Capture the cell that displays the provided text and extract its (X, Y) central coordinate. 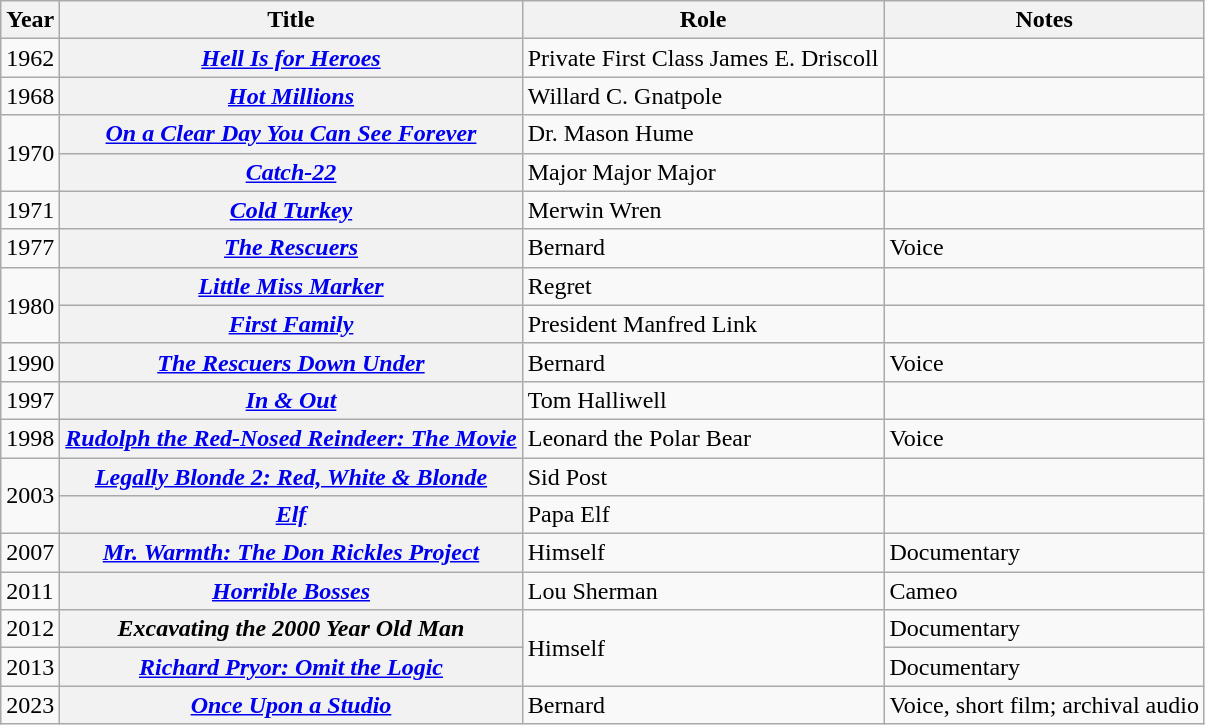
2003 (30, 496)
Voice, short film; archival audio (1044, 705)
On a Clear Day You Can See Forever (291, 134)
Willard C. Gnatpole (703, 96)
President Manfred Link (703, 324)
2007 (30, 553)
1962 (30, 58)
1998 (30, 438)
In & Out (291, 400)
Rudolph the Red-Nosed Reindeer: The Movie (291, 438)
Hot Millions (291, 96)
Hell Is for Heroes (291, 58)
Once Upon a Studio (291, 705)
Cameo (1044, 591)
2011 (30, 591)
1968 (30, 96)
Notes (1044, 20)
Major Major Major (703, 172)
1970 (30, 153)
Horrible Bosses (291, 591)
Leonard the Polar Bear (703, 438)
2013 (30, 667)
1997 (30, 400)
Papa Elf (703, 515)
1971 (30, 210)
Year (30, 20)
Little Miss Marker (291, 286)
Cold Turkey (291, 210)
2023 (30, 705)
Merwin Wren (703, 210)
Richard Pryor: Omit the Logic (291, 667)
Sid Post (703, 477)
Tom Halliwell (703, 400)
Elf (291, 515)
1990 (30, 362)
Excavating the 2000 Year Old Man (291, 629)
Lou Sherman (703, 591)
2012 (30, 629)
1977 (30, 248)
Regret (703, 286)
1980 (30, 305)
Role (703, 20)
First Family (291, 324)
Dr. Mason Hume (703, 134)
Title (291, 20)
Legally Blonde 2: Red, White & Blonde (291, 477)
Mr. Warmth: The Don Rickles Project (291, 553)
The Rescuers Down Under (291, 362)
The Rescuers (291, 248)
Catch-22 (291, 172)
Private First Class James E. Driscoll (703, 58)
